Scan for the cell matching the given text and deliver its [x, y] coordinate at center. 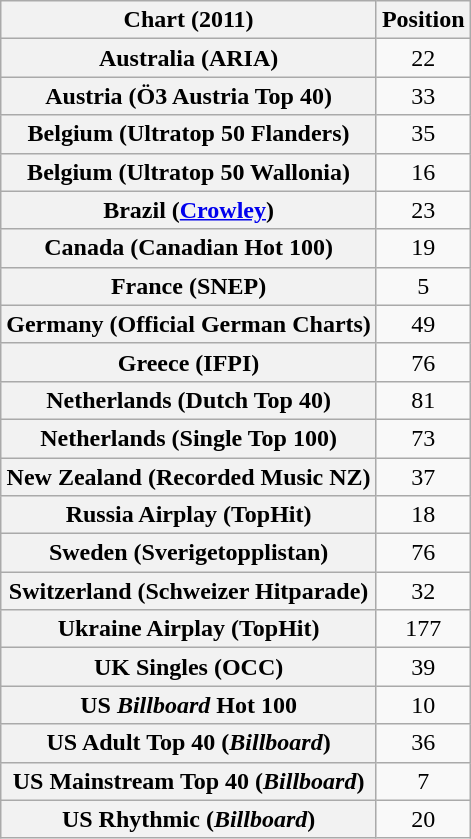
36 [423, 743]
177 [423, 629]
Greece (IFPI) [189, 362]
39 [423, 667]
Switzerland (Schweizer Hitparade) [189, 591]
35 [423, 134]
Australia (ARIA) [189, 58]
5 [423, 286]
Austria (Ö3 Austria Top 40) [189, 96]
US Rhythmic (Billboard) [189, 819]
US Billboard Hot 100 [189, 705]
81 [423, 400]
Canada (Canadian Hot 100) [189, 248]
22 [423, 58]
Ukraine Airplay (TopHit) [189, 629]
20 [423, 819]
18 [423, 515]
New Zealand (Recorded Music NZ) [189, 477]
US Adult Top 40 (Billboard) [189, 743]
Sweden (Sverigetopplistan) [189, 553]
Netherlands (Dutch Top 40) [189, 400]
Germany (Official German Charts) [189, 324]
UK Singles (OCC) [189, 667]
Position [423, 20]
33 [423, 96]
Russia Airplay (TopHit) [189, 515]
10 [423, 705]
US Mainstream Top 40 (Billboard) [189, 781]
7 [423, 781]
Chart (2011) [189, 20]
Belgium (Ultratop 50 Flanders) [189, 134]
32 [423, 591]
France (SNEP) [189, 286]
19 [423, 248]
Belgium (Ultratop 50 Wallonia) [189, 172]
16 [423, 172]
37 [423, 477]
73 [423, 438]
49 [423, 324]
23 [423, 210]
Netherlands (Single Top 100) [189, 438]
Brazil (Crowley) [189, 210]
